Provide the [x, y] coordinate of the cell's center where the given text is located.  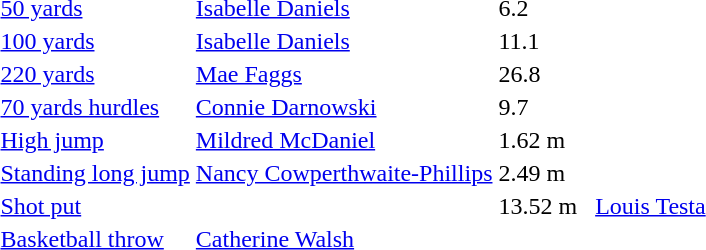
Connie Darnowski [344, 107]
1.62 m [538, 140]
26.8 [538, 74]
Mildred McDaniel [344, 140]
Mae Faggs [344, 74]
11.1 [538, 41]
2.49 m [538, 173]
9.7 [538, 107]
Isabelle Daniels [344, 41]
Nancy Cowperthwaite-Phillips [344, 173]
13.52 m [538, 206]
